Capture the cell that displays the provided text and extract its [x, y] central coordinate. 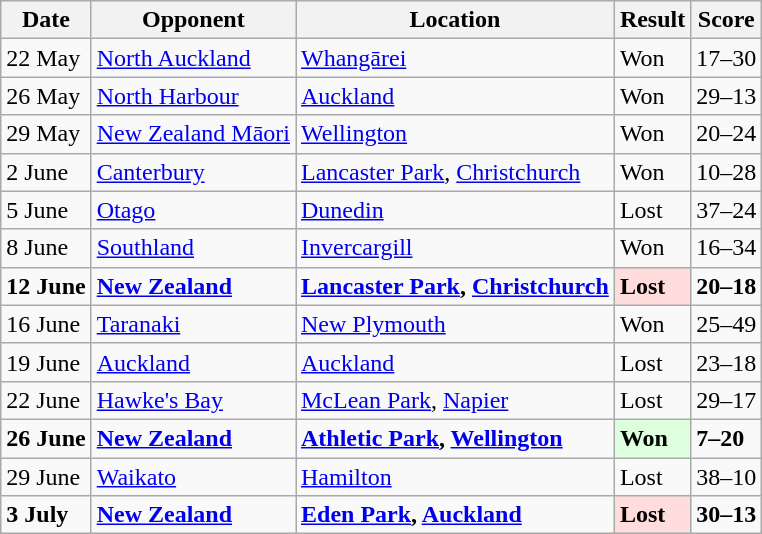
New Plymouth [456, 324]
29–17 [726, 400]
Otago [193, 210]
7–20 [726, 438]
2 June [46, 172]
12 June [46, 286]
Score [726, 20]
22 June [46, 400]
Athletic Park, Wellington [456, 438]
23–18 [726, 362]
30–13 [726, 515]
Canterbury [193, 172]
Taranaki [193, 324]
McLean Park, Napier [456, 400]
26 June [46, 438]
25–49 [726, 324]
Invercargill [456, 248]
Southland [193, 248]
16 June [46, 324]
Wellington [456, 134]
Hawke's Bay [193, 400]
5 June [46, 210]
New Zealand Māori [193, 134]
16–34 [726, 248]
29 May [46, 134]
Location [456, 20]
20–18 [726, 286]
Date [46, 20]
26 May [46, 96]
38–10 [726, 477]
North Harbour [193, 96]
17–30 [726, 58]
Dunedin [456, 210]
3 July [46, 515]
20–24 [726, 134]
29–13 [726, 96]
29 June [46, 477]
Hamilton [456, 477]
10–28 [726, 172]
37–24 [726, 210]
19 June [46, 362]
North Auckland [193, 58]
8 June [46, 248]
Opponent [193, 20]
22 May [46, 58]
Whangārei [456, 58]
Eden Park, Auckland [456, 515]
Result [652, 20]
Waikato [193, 477]
